From the cell containing the given text, extract its center point as [X, Y] coordinate. 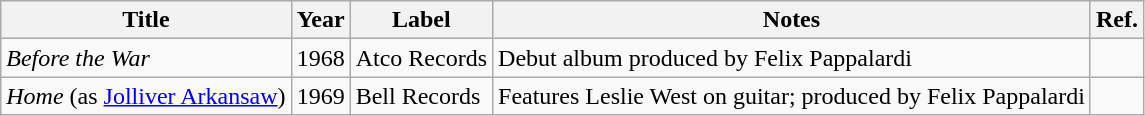
Features Leslie West on guitar; produced by Felix Pappalardi [792, 96]
Year [320, 20]
Before the War [146, 58]
Atco Records [421, 58]
Ref. [1116, 20]
Bell Records [421, 96]
1968 [320, 58]
Label [421, 20]
1969 [320, 96]
Notes [792, 20]
Debut album produced by Felix Pappalardi [792, 58]
Home (as Jolliver Arkansaw) [146, 96]
Title [146, 20]
